Pinpoint the cell where the given text exists, returning its [x, y] midpoint coordinate. 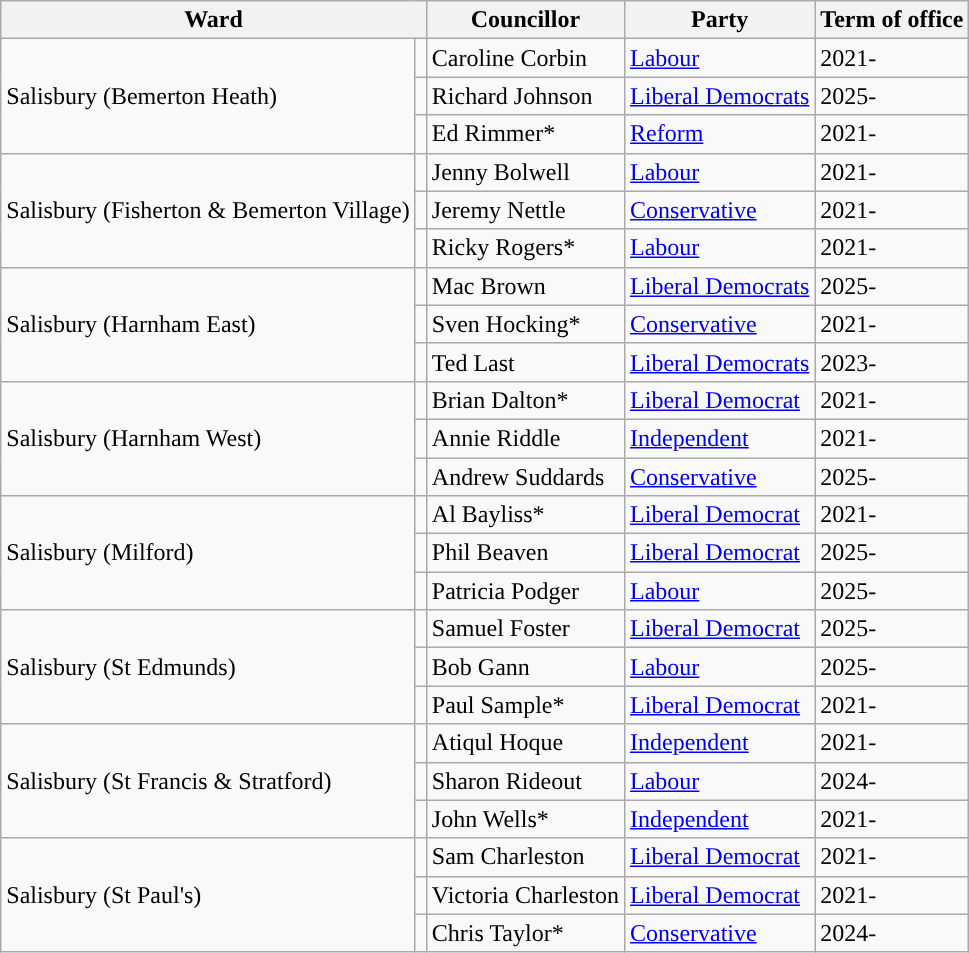
Ricky Rogers* [525, 248]
Ed Rimmer* [525, 134]
John Wells* [525, 819]
Chris Taylor* [525, 933]
Annie Riddle [525, 438]
Al Bayliss* [525, 515]
Phil Beaven [525, 553]
Councillor [525, 20]
Victoria Charleston [525, 895]
Bob Gann [525, 667]
Jeremy Nettle [525, 210]
Salisbury (St Edmunds) [208, 667]
Mac Brown [525, 286]
Party [720, 20]
Salisbury (Harnham East) [208, 324]
Salisbury (Harnham West) [208, 438]
Ted Last [525, 362]
Patricia Podger [525, 591]
Richard Johnson [525, 96]
Reform [720, 134]
Sam Charleston [525, 857]
Term of office [892, 20]
Caroline Corbin [525, 58]
Samuel Foster [525, 629]
Salisbury (Bemerton Heath) [208, 96]
Sharon Rideout [525, 781]
Andrew Suddards [525, 477]
Paul Sample* [525, 705]
Salisbury (Milford) [208, 553]
2023- [892, 362]
Brian Dalton* [525, 400]
Jenny Bolwell [525, 172]
Salisbury (St Francis & Stratford) [208, 781]
Salisbury (St Paul's) [208, 895]
Sven Hocking* [525, 324]
Ward [214, 20]
Atiqul Hoque [525, 743]
Salisbury (Fisherton & Bemerton Village) [208, 210]
